Find where the given text appears and provide that cell's center as [x, y] coordinate. 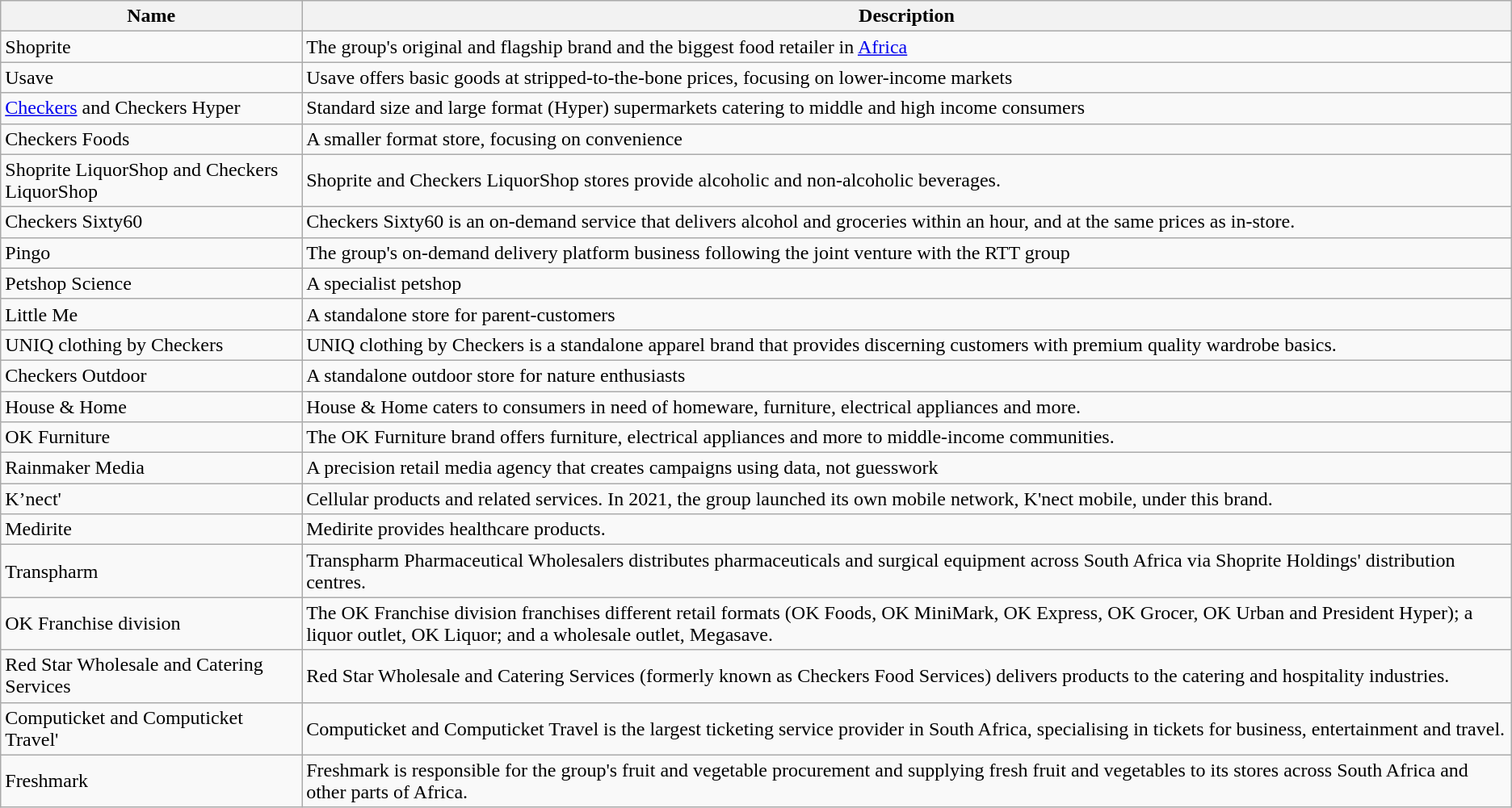
Usave [152, 77]
A smaller format store, focusing on convenience [907, 139]
OK Furniture [152, 437]
Petshop Science [152, 283]
The group's original and flagship brand and the biggest food retailer in Africa [907, 47]
Shoprite and Checkers LiquorShop stores provide alcoholic and non-alcoholic beverages. [907, 181]
Name [152, 16]
Shoprite [152, 47]
Freshmark [152, 781]
Shoprite LiquorShop and Checkers LiquorShop [152, 181]
Red Star Wholesale and Catering Services [152, 676]
Little Me [152, 314]
Checkers Sixty60 [152, 222]
A specialist petshop [907, 283]
Red Star Wholesale and Catering Services (formerly known as Checkers Food Services) delivers products to the catering and hospitality industries. [907, 676]
Checkers Sixty60 is an on-demand service that delivers alcohol and groceries within an hour, and at the same prices as in-store. [907, 222]
Pingo [152, 253]
Computicket and Computicket Travel' [152, 728]
Description [907, 16]
Usave offers basic goods at stripped-to-the-bone prices, focusing on lower-income markets [907, 77]
Standard size and large format (Hyper) supermarkets catering to middle and high income consumers [907, 108]
Medirite [152, 530]
Checkers and Checkers Hyper [152, 108]
Checkers Outdoor [152, 375]
Transpharm [152, 571]
UNIQ clothing by Checkers is a standalone apparel brand that provides discerning customers with premium quality wardrobe basics. [907, 345]
A precision retail media agency that creates campaigns using data, not guesswork [907, 468]
Medirite provides healthcare products. [907, 530]
Checkers Foods [152, 139]
A standalone outdoor store for nature enthusiasts [907, 375]
House & Home [152, 406]
The OK Furniture brand offers furniture, electrical appliances and more to middle-income communities. [907, 437]
A standalone store for parent-customers [907, 314]
K’nect' [152, 499]
Cellular products and related services. In 2021, the group launched its own mobile network, K'nect mobile, under this brand. [907, 499]
The group's on-demand delivery platform business following the joint venture with the RTT group [907, 253]
UNIQ clothing by Checkers [152, 345]
OK Franchise division [152, 623]
House & Home caters to consumers in need of homeware, furniture, electrical appliances and more. [907, 406]
Rainmaker Media [152, 468]
